Scan for the cell matching the given text and deliver its (x, y) coordinate at center. 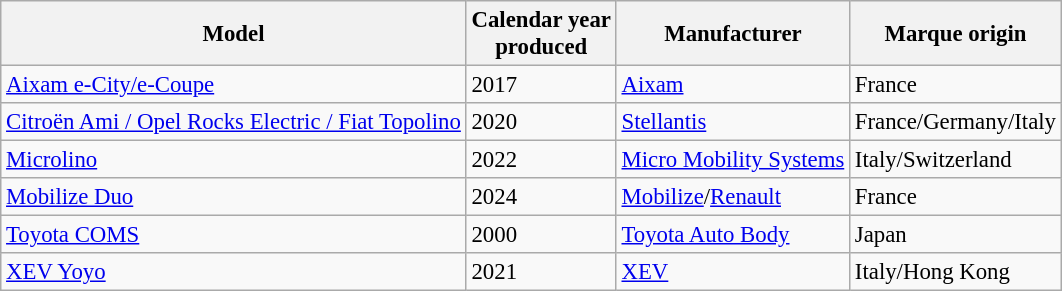
2017 (541, 85)
Toyota Auto Body (732, 235)
Japan (956, 235)
Model (234, 34)
2020 (541, 122)
Stellantis (732, 122)
Aixam (732, 85)
Manufacturer (732, 34)
Aixam e-City/e-Coupe (234, 85)
Toyota COMS (234, 235)
Calendar yearproduced (541, 34)
Citroën Ami / Opel Rocks Electric / Fiat Topolino (234, 122)
Micro Mobility Systems (732, 160)
2024 (541, 197)
2022 (541, 160)
France/Germany/Italy (956, 122)
Marque origin (956, 34)
Mobilize/Renault (732, 197)
2000 (541, 235)
Microlino (234, 160)
Mobilize Duo (234, 197)
Italy/Switzerland (956, 160)
